Detect which cell encompasses the target text, then output its (x, y) center coordinate. 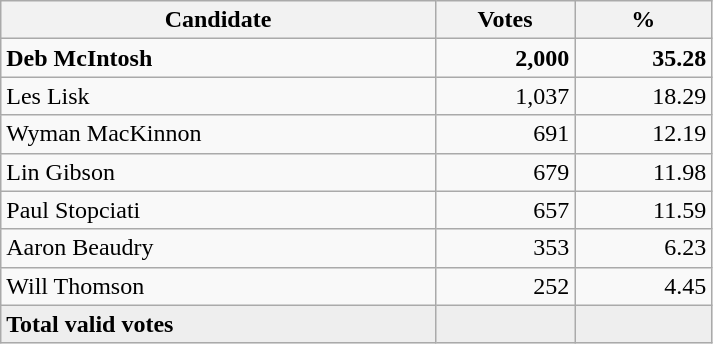
12.19 (644, 134)
35.28 (644, 58)
Candidate (218, 20)
11.59 (644, 210)
1,037 (504, 96)
Aaron Beaudry (218, 248)
353 (504, 248)
Wyman MacKinnon (218, 134)
Les Lisk (218, 96)
679 (504, 172)
Deb McIntosh (218, 58)
Paul Stopciati (218, 210)
6.23 (644, 248)
% (644, 20)
691 (504, 134)
Votes (504, 20)
18.29 (644, 96)
11.98 (644, 172)
Lin Gibson (218, 172)
4.45 (644, 286)
657 (504, 210)
252 (504, 286)
Total valid votes (218, 324)
2,000 (504, 58)
Will Thomson (218, 286)
